For the text-containing cell, return its midpoint in (X, Y) coordinate format. 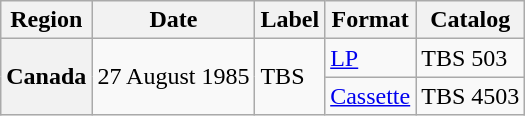
Canada (46, 77)
Date (174, 20)
TBS 503 (470, 58)
Format (370, 20)
27 August 1985 (174, 77)
TBS (290, 77)
Label (290, 20)
LP (370, 58)
TBS 4503 (470, 96)
Region (46, 20)
Catalog (470, 20)
Cassette (370, 96)
